Return (X, Y) of the center of cell containing provided text 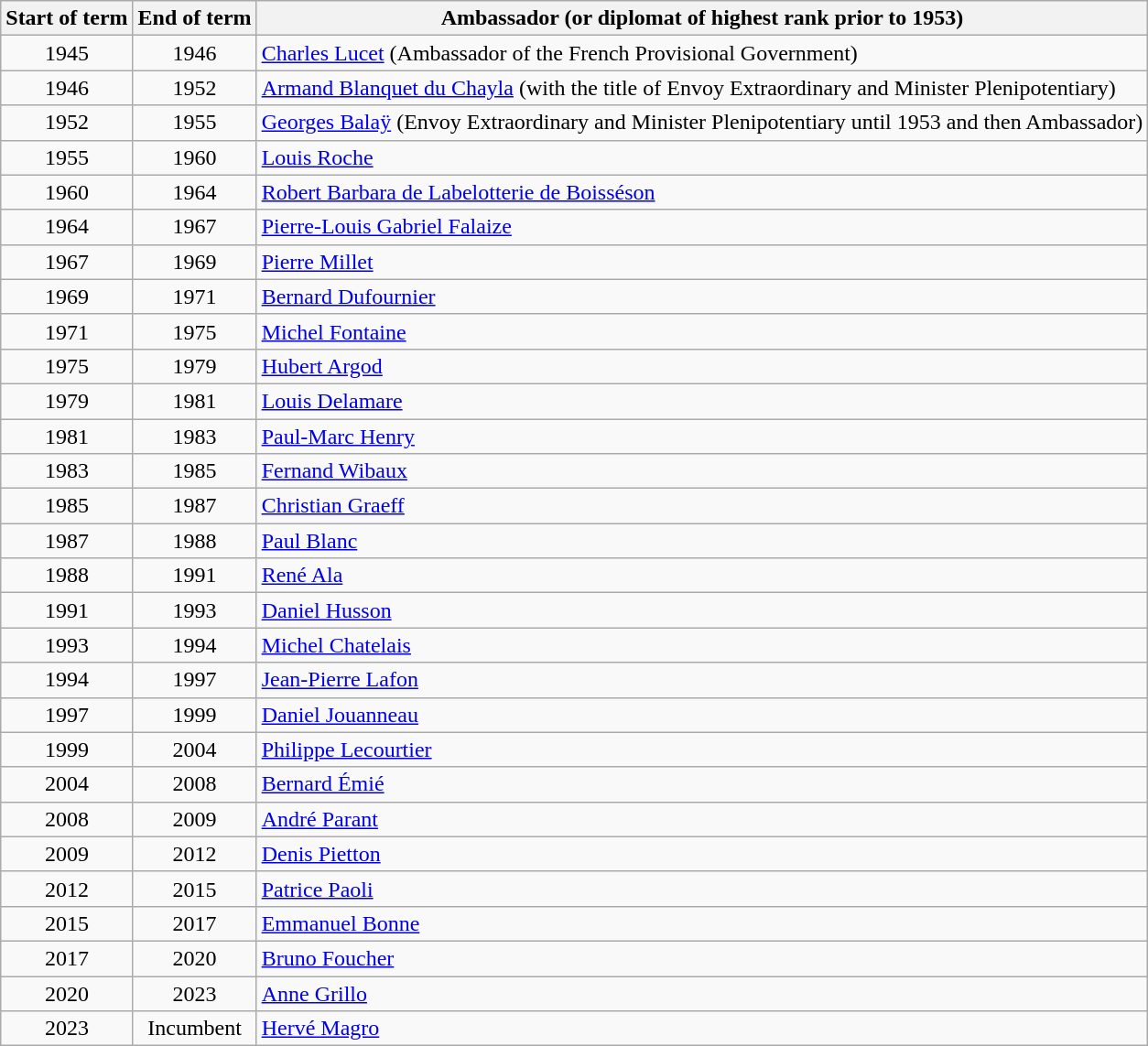
Incumbent (194, 1029)
Louis Delamare (702, 401)
Daniel Jouanneau (702, 715)
Fernand Wibaux (702, 471)
Robert Barbara de Labelotterie de Boisséson (702, 192)
Ambassador (or diplomat of highest rank prior to 1953) (702, 18)
Anne Grillo (702, 993)
Denis Pietton (702, 854)
Charles Lucet (Ambassador of the French Provisional Government) (702, 53)
Michel Chatelais (702, 645)
Pierre Millet (702, 262)
Patrice Paoli (702, 889)
Jean-Pierre Lafon (702, 680)
Philippe Lecourtier (702, 749)
René Ala (702, 576)
Start of term (67, 18)
Hubert Argod (702, 366)
Michel Fontaine (702, 331)
Georges Balaÿ (Envoy Extraordinary and Minister Plenipotentiary until 1953 and then Ambassador) (702, 123)
Pierre-Louis Gabriel Falaize (702, 227)
Armand Blanquet du Chayla (with the title of Envoy Extraordinary and Minister Plenipotentiary) (702, 88)
André Parant (702, 819)
Christian Graeff (702, 506)
End of term (194, 18)
Bruno Foucher (702, 958)
Hervé Magro (702, 1029)
Daniel Husson (702, 610)
Bernard Émié (702, 784)
Emmanuel Bonne (702, 923)
Paul-Marc Henry (702, 437)
1945 (67, 53)
Louis Roche (702, 157)
Bernard Dufournier (702, 297)
Paul Blanc (702, 541)
